For the text-containing cell, return its midpoint in (X, Y) coordinate format. 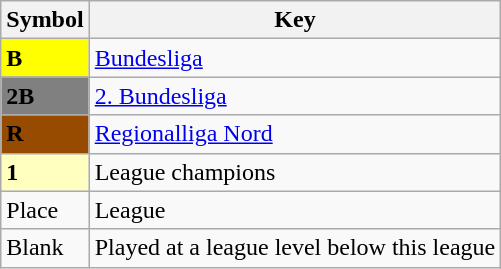
Played at a league level below this league (295, 248)
Key (295, 20)
Bundesliga (295, 58)
League champions (295, 172)
League (295, 210)
Symbol (45, 20)
1 (45, 172)
2B (45, 96)
B (45, 58)
Regionalliga Nord (295, 134)
2. Bundesliga (295, 96)
Place (45, 210)
R (45, 134)
Blank (45, 248)
